Capture the cell that displays the provided text and extract its (x, y) central coordinate. 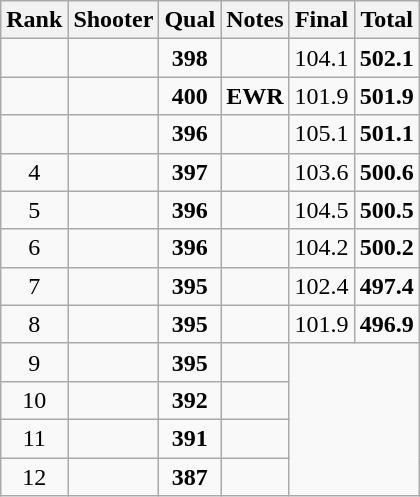
10 (34, 400)
500.5 (386, 210)
502.1 (386, 58)
6 (34, 248)
104.2 (322, 248)
9 (34, 362)
387 (190, 477)
398 (190, 58)
496.9 (386, 324)
102.4 (322, 286)
Qual (190, 20)
500.6 (386, 172)
4 (34, 172)
EWR (255, 96)
104.5 (322, 210)
500.2 (386, 248)
501.9 (386, 96)
Notes (255, 20)
Rank (34, 20)
501.1 (386, 134)
392 (190, 400)
Final (322, 20)
397 (190, 172)
497.4 (386, 286)
12 (34, 477)
Shooter (114, 20)
105.1 (322, 134)
5 (34, 210)
391 (190, 438)
7 (34, 286)
8 (34, 324)
104.1 (322, 58)
103.6 (322, 172)
400 (190, 96)
11 (34, 438)
Total (386, 20)
